Find where the given text appears and provide that cell's center as [x, y] coordinate. 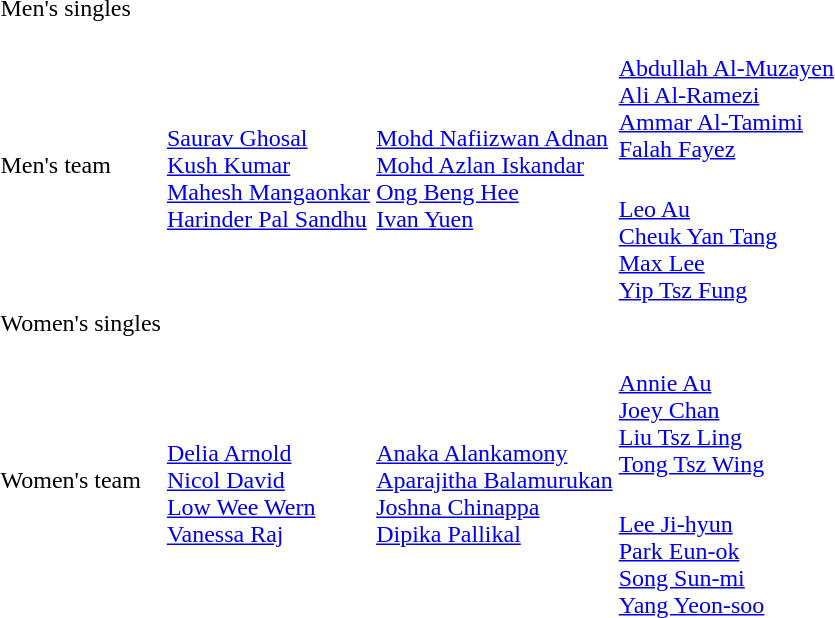
Saurav GhosalKush KumarMahesh MangaonkarHarinder Pal Sandhu [268, 166]
Annie AuJoey ChanLiu Tsz LingTong Tsz Wing [726, 410]
Leo AuCheuk Yan TangMax LeeYip Tsz Fung [726, 236]
Abdullah Al-MuzayenAli Al-RameziAmmar Al-TamimiFalah Fayez [726, 95]
Mohd Nafiizwan AdnanMohd Azlan IskandarOng Beng HeeIvan Yuen [495, 166]
